Extract the (X, Y) coordinate from the center of the cell holding the provided text.  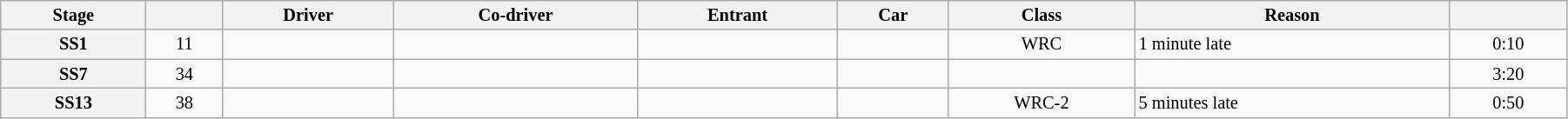
SS13 (73, 102)
0:50 (1508, 102)
Entrant (737, 15)
Stage (73, 15)
WRC (1042, 44)
SS7 (73, 74)
0:10 (1508, 44)
38 (184, 102)
Car (894, 15)
Co-driver (516, 15)
5 minutes late (1292, 102)
WRC-2 (1042, 102)
Driver (308, 15)
11 (184, 44)
Class (1042, 15)
Reason (1292, 15)
3:20 (1508, 74)
1 minute late (1292, 44)
SS1 (73, 44)
34 (184, 74)
